Output the (X, Y) coordinate of the center of the cell containing the given text.  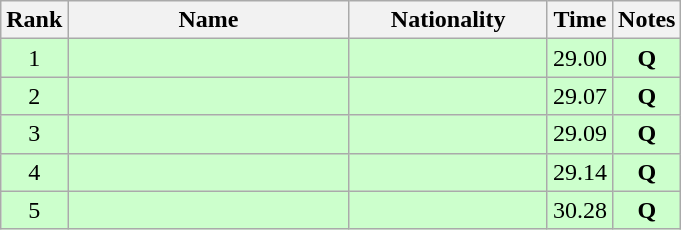
2 (34, 96)
Notes (647, 20)
29.09 (580, 134)
Rank (34, 20)
29.14 (580, 172)
Nationality (448, 20)
30.28 (580, 210)
5 (34, 210)
1 (34, 58)
3 (34, 134)
4 (34, 172)
29.00 (580, 58)
Time (580, 20)
Name (208, 20)
29.07 (580, 96)
